Detect which cell encompasses the target text, then output its [x, y] center coordinate. 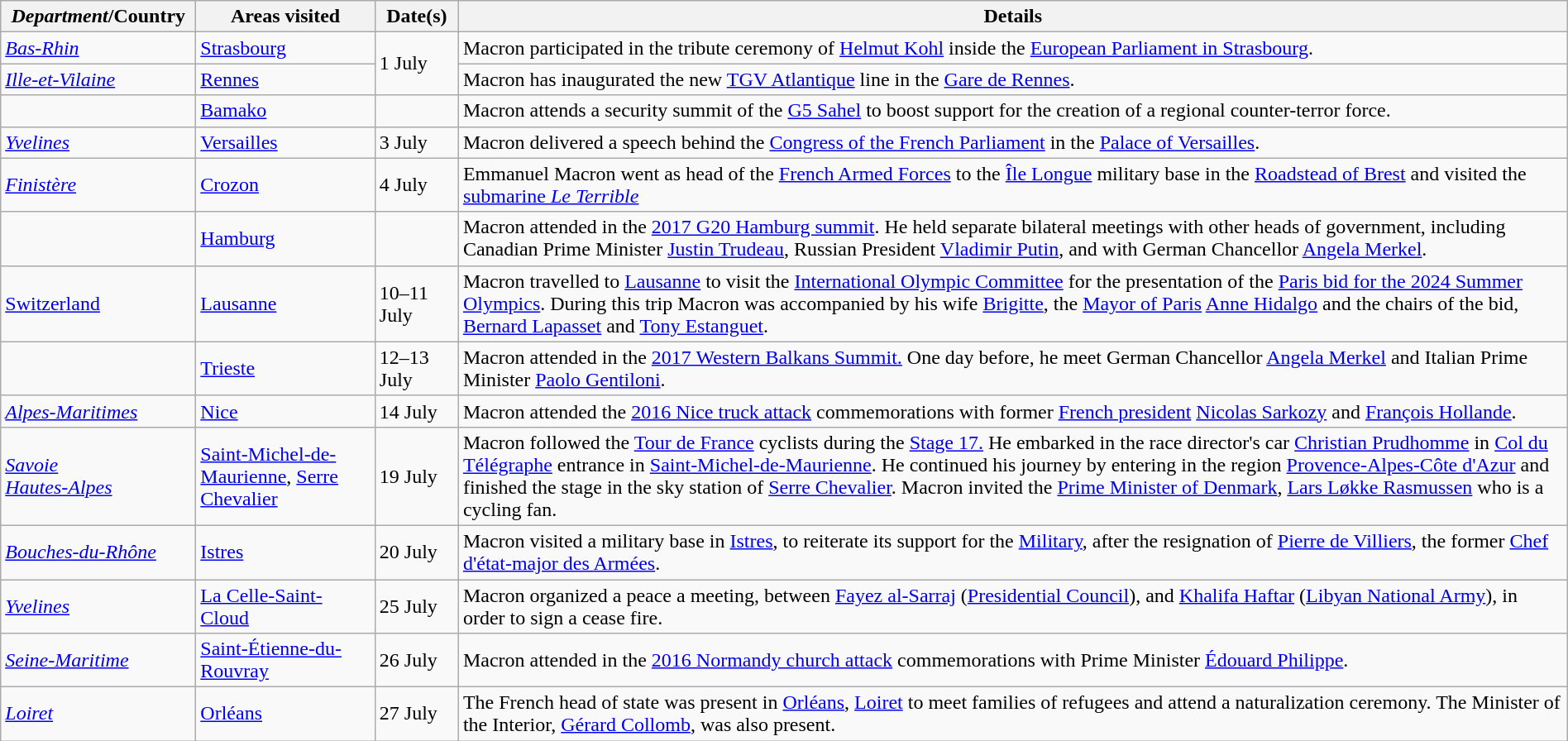
Crozon [286, 185]
Switzerland [98, 304]
12–13 July [417, 369]
Rennes [286, 79]
26 July [417, 660]
La Celle-Saint-Cloud [286, 605]
Ille-et-Vilaine [98, 79]
Saint-Michel-de-Maurienne, Serre Chevalier [286, 476]
27 July [417, 715]
20 July [417, 552]
1 July [417, 64]
Seine-Maritime [98, 660]
4 July [417, 185]
Orléans [286, 715]
19 July [417, 476]
3 July [417, 142]
Saint-Étienne-du-Rouvray [286, 660]
Finistère [98, 185]
Nice [286, 411]
25 July [417, 605]
Bas-Rhin [98, 48]
Versailles [286, 142]
Date(s) [417, 17]
Istres [286, 552]
Macron delivered a speech behind the Congress of the French Parliament in the Palace of Versailles. [1012, 142]
Loiret [98, 715]
Macron has inaugurated the new TGV Atlantique line in the Gare de Rennes. [1012, 79]
Macron attends a security summit of the G5 Sahel to boost support for the creation of a regional counter-terror force. [1012, 111]
Alpes-Maritimes [98, 411]
Bamako [286, 111]
10–11 July [417, 304]
Macron participated in the tribute ceremony of Helmut Kohl inside the European Parliament in Strasbourg. [1012, 48]
Areas visited [286, 17]
Hamburg [286, 238]
Macron attended the 2016 Nice truck attack commemorations with former French president Nicolas Sarkozy and François Hollande. [1012, 411]
14 July [417, 411]
Department/Country [98, 17]
Macron attended in the 2016 Normandy church attack commemorations with Prime Minister Édouard Philippe. [1012, 660]
Trieste [286, 369]
Strasbourg [286, 48]
Details [1012, 17]
Lausanne [286, 304]
Savoie Hautes-Alpes [98, 476]
Bouches-du-Rhône [98, 552]
